For the text-containing cell, return its midpoint in (x, y) coordinate format. 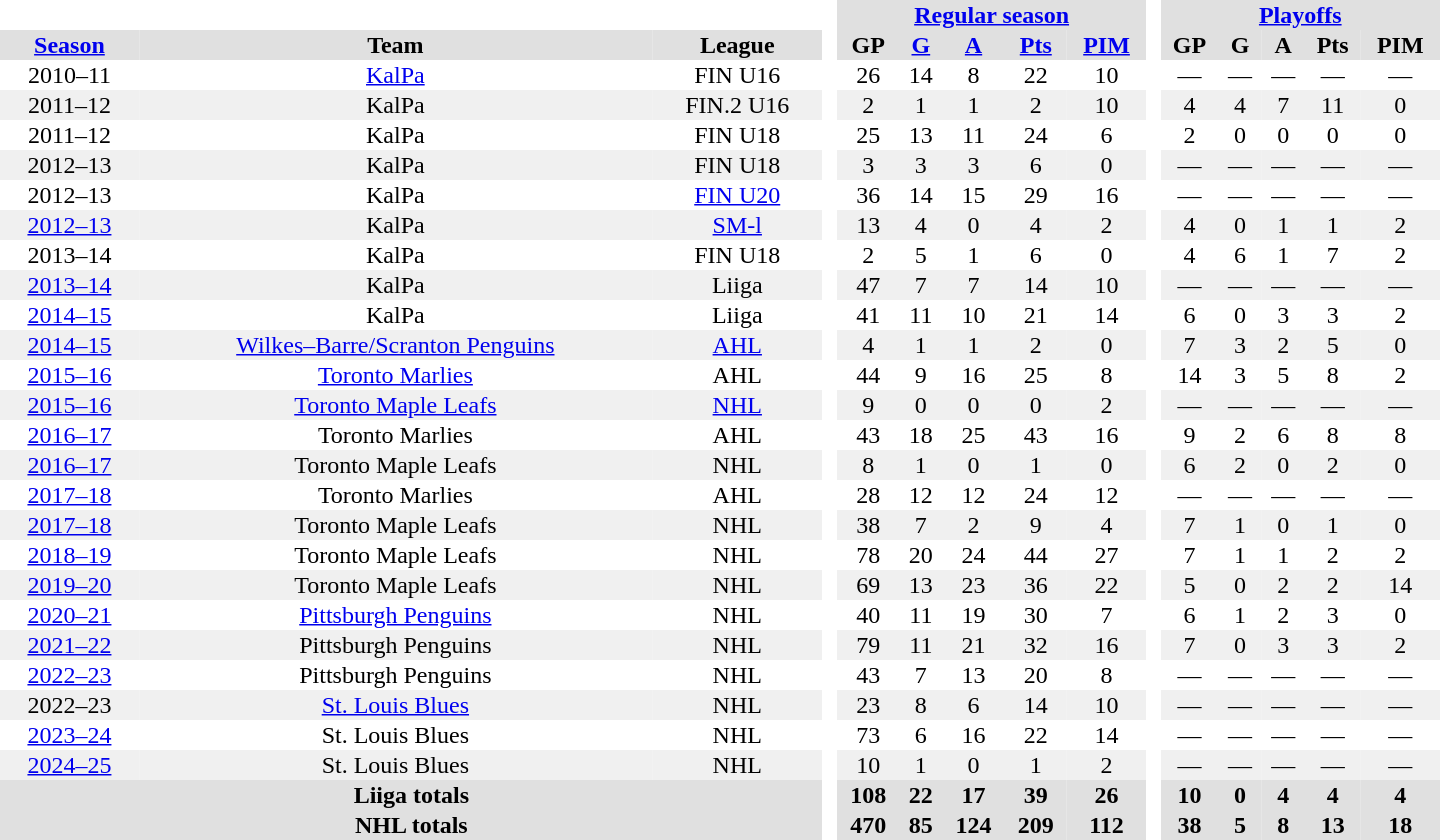
40 (868, 615)
27 (1106, 555)
FIN.2 U16 (738, 105)
Team (396, 45)
NHL totals (412, 825)
124 (973, 825)
32 (1036, 645)
73 (868, 735)
39 (1036, 795)
League (738, 45)
108 (868, 795)
Wilkes–Barre/Scranton Penguins (396, 345)
2019–20 (70, 585)
85 (920, 825)
FIN U16 (738, 75)
41 (868, 315)
30 (1036, 615)
112 (1106, 825)
69 (868, 585)
2020–21 (70, 615)
15 (973, 195)
79 (868, 645)
Playoffs (1300, 15)
47 (868, 285)
2024–25 (70, 765)
2021–22 (70, 645)
Liiga totals (412, 795)
78 (868, 555)
2018–19 (70, 555)
470 (868, 825)
FIN U20 (738, 195)
Season (70, 45)
2010–11 (70, 75)
SM-l (738, 225)
209 (1036, 825)
17 (973, 795)
19 (973, 615)
2023–24 (70, 735)
Regular season (992, 15)
28 (868, 495)
29 (1036, 195)
